Identify which cell holds the provided text, then report its [x, y] central coordinate. 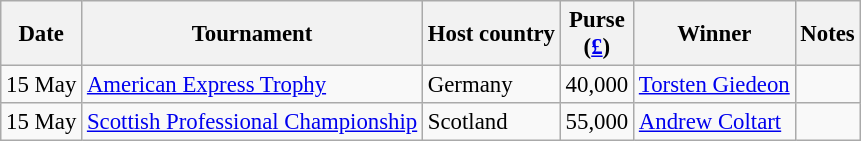
Andrew Coltart [714, 122]
Notes [828, 34]
40,000 [596, 85]
Germany [492, 85]
Scotland [492, 122]
Date [42, 34]
Host country [492, 34]
Torsten Giedeon [714, 85]
55,000 [596, 122]
American Express Trophy [252, 85]
Purse(£) [596, 34]
Tournament [252, 34]
Winner [714, 34]
Scottish Professional Championship [252, 122]
